Scan for the cell matching the given text and deliver its [X, Y] coordinate at center. 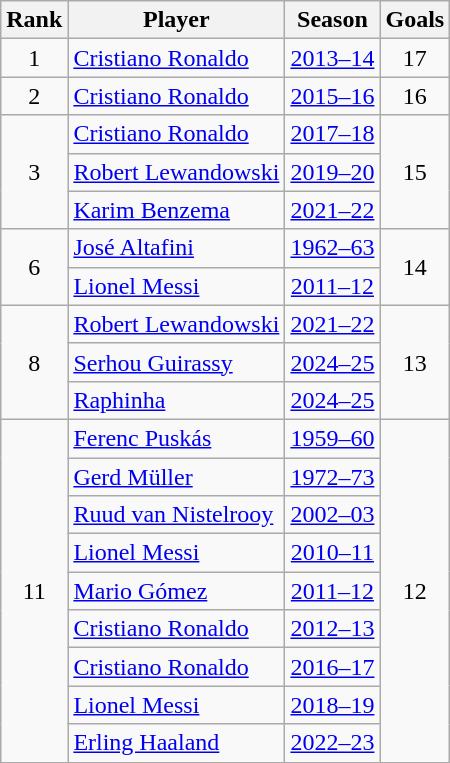
2015–16 [332, 96]
2 [34, 96]
1959–60 [332, 438]
Ruud van Nistelrooy [176, 515]
Serhou Guirassy [176, 362]
Raphinha [176, 400]
2022–23 [332, 743]
1962–63 [332, 248]
2019–20 [332, 172]
8 [34, 362]
Goals [415, 20]
Karim Benzema [176, 210]
1 [34, 58]
2010–11 [332, 553]
16 [415, 96]
1972–73 [332, 477]
13 [415, 362]
15 [415, 172]
2016–17 [332, 667]
Season [332, 20]
12 [415, 590]
Erling Haaland [176, 743]
17 [415, 58]
11 [34, 590]
Rank [34, 20]
14 [415, 267]
6 [34, 267]
Ferenc Puskás [176, 438]
Mario Gómez [176, 591]
Player [176, 20]
2002–03 [332, 515]
2012–13 [332, 629]
2013–14 [332, 58]
3 [34, 172]
2018–19 [332, 705]
José Altafini [176, 248]
Gerd Müller [176, 477]
2017–18 [332, 134]
